Detect which cell encompasses the target text, then output its [X, Y] center coordinate. 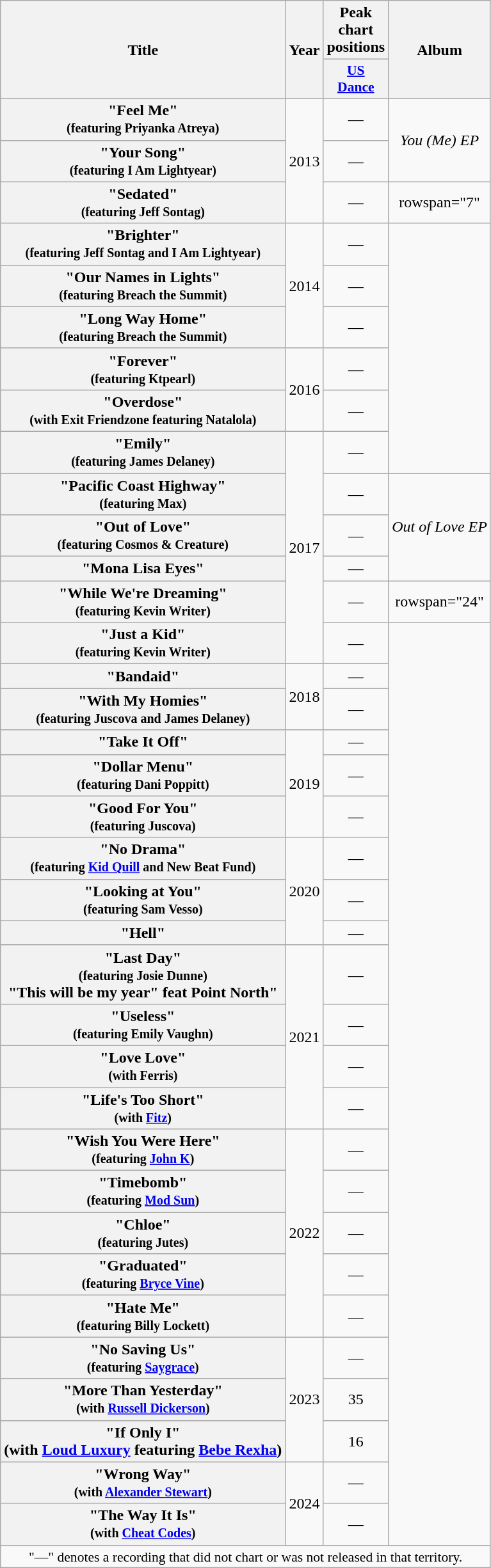
"More Than Yesterday" (with Russell Dickerson) [143, 1400]
"While We're Dreaming" (featuring Kevin Writer) [143, 601]
"No Drama" (featuring Kid Quill and New Beat Fund) [143, 859]
"Love Love" (with Ferris) [143, 1066]
"Sedated" (featuring Jeff Sontag) [143, 202]
"With My Homies"(featuring Juscova and James Delaney) [143, 709]
"Take It Off" [143, 742]
2023 [305, 1400]
"The Way It Is" (with Cheat Codes) [143, 1524]
"Wrong Way"(with Alexander Stewart) [143, 1483]
"Overdose" (with Exit Friendzone featuring Natalola) [143, 411]
2022 [305, 1233]
"Your Song" (featuring I Am Lightyear) [143, 161]
Year [305, 50]
"Bandaid" [143, 676]
"Brighter" (featuring Jeff Sontag and I Am Lightyear) [143, 244]
Title [143, 50]
"Mona Lisa Eyes" [143, 569]
"—" denotes a recording that did not chart or was not released in that territory. [246, 1556]
"Last Day" (featuring Josie Dunne)"This will be my year" feat Point North" [143, 974]
rowspan="7" [440, 202]
2017 [305, 548]
"Chloe" (featuring Jutes) [143, 1233]
2019 [305, 784]
Album [440, 50]
"Just a Kid" (featuring Kevin Writer) [143, 644]
"Timebomb" (featuring Mod Sun) [143, 1191]
"Graduated" (featuring Bryce Vine) [143, 1274]
"Hell" [143, 933]
Out of Love EP [440, 527]
16 [356, 1441]
"Forever" (featuring Ktpearl) [143, 368]
"Dollar Menu" (featuring Dani Poppitt) [143, 775]
"Our Names in Lights" (featuring Breach the Summit) [143, 285]
You (Me) EP [440, 140]
"Emily" (featuring James Delaney) [143, 452]
2024 [305, 1503]
2016 [305, 390]
"Hate Me" (featuring Billy Lockett) [143, 1317]
"Out of Love" (featuring Cosmos & Creature) [143, 536]
2018 [305, 697]
"Long Way Home" (featuring Breach the Summit) [143, 328]
"Useless" (featuring Emily Vaughn) [143, 1025]
2013 [305, 161]
"Looking at You" (featuring Sam Vesso) [143, 899]
Peak chart positions [356, 30]
2020 [305, 891]
rowspan="24" [440, 601]
2014 [305, 285]
35 [356, 1400]
"If Only I"(with Loud Luxury featuring Bebe Rexha) [143, 1441]
"Feel Me" (featuring Priyanka Atreya) [143, 119]
"Good For You" (featuring Juscova) [143, 816]
"No Saving Us" (featuring Saygrace) [143, 1358]
USDance [356, 79]
2021 [305, 1036]
"Pacific Coast Highway" (featuring Max) [143, 494]
"Life's Too Short" (with Fitz) [143, 1108]
"Wish You Were Here" (featuring John K) [143, 1150]
